Provide the [x, y] coordinate of the cell's center where the given text is located.  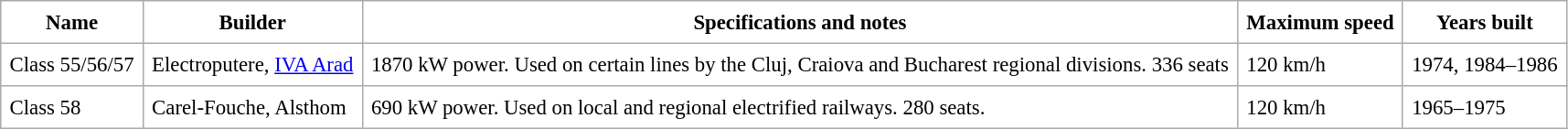
Carel-Fouche, Alsthom [252, 107]
Class 55/56/57 [72, 64]
Name [72, 22]
1870 kW power. Used on certain lines by the Cluj, Craiova and Bucharest regional divisions. 336 seats [799, 64]
Class 58 [72, 107]
1974, 1984–1986 [1485, 64]
Electroputere, IVA Arad [252, 64]
Builder [252, 22]
1965–1975 [1485, 107]
Specifications and notes [799, 22]
Years built [1485, 22]
Maximum speed [1320, 22]
690 kW power. Used on local and regional electrified railways. 280 seats. [799, 107]
